Return the [x, y] coordinate for the center point of the cell that contains the specified text.  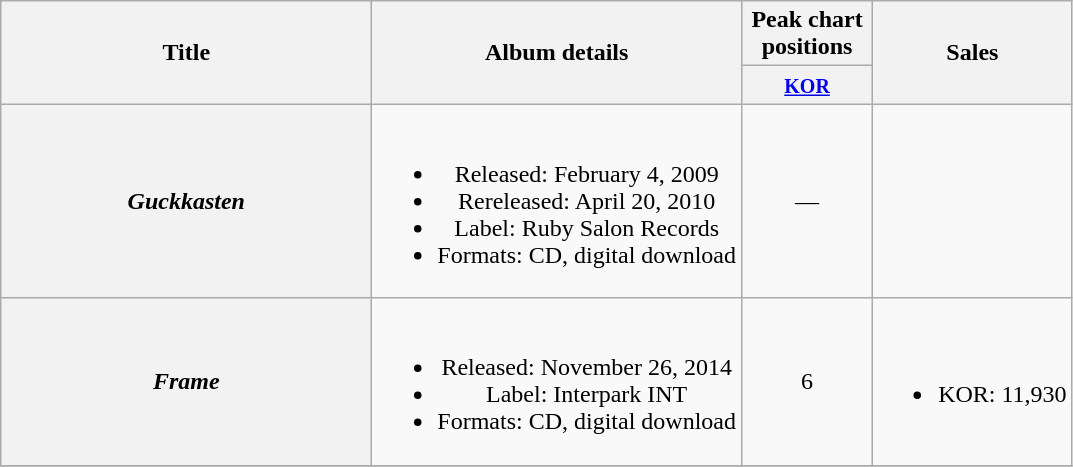
KOR [808, 85]
Released: November 26, 2014Label: Interpark INTFormats: CD, digital download [557, 382]
Guckkasten [186, 201]
— [808, 201]
Album details [557, 52]
KOR: 11,930 [973, 382]
6 [808, 382]
Title [186, 52]
Frame [186, 382]
Peak chart positions [808, 34]
Sales [973, 52]
Released: February 4, 2009Rereleased: April 20, 2010Label: Ruby Salon RecordsFormats: CD, digital download [557, 201]
